Pinpoint the cell where the given text exists, returning its (X, Y) midpoint coordinate. 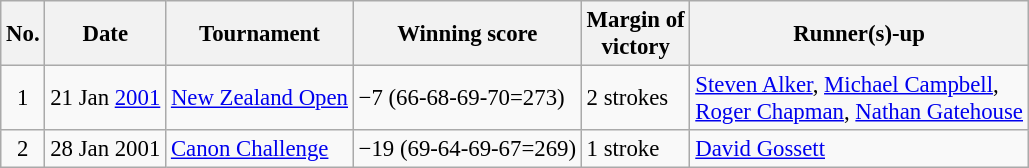
New Zealand Open (260, 98)
Tournament (260, 34)
Steven Alker, Michael Campbell, Roger Chapman, Nathan Gatehouse (859, 98)
2 (23, 149)
1 (23, 98)
David Gossett (859, 149)
Runner(s)-up (859, 34)
Winning score (467, 34)
2 strokes (636, 98)
Canon Challenge (260, 149)
Margin ofvictory (636, 34)
28 Jan 2001 (106, 149)
1 stroke (636, 149)
Date (106, 34)
No. (23, 34)
−7 (66-68-69-70=273) (467, 98)
−19 (69-64-69-67=269) (467, 149)
21 Jan 2001 (106, 98)
